Locate the cell with the specified text and output its [X, Y] center coordinate. 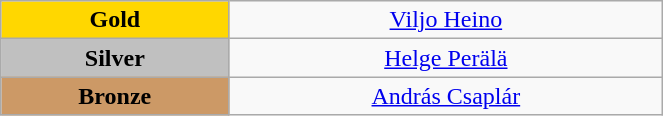
Gold [115, 20]
Bronze [115, 96]
Viljo Heino [446, 20]
Silver [115, 58]
András Csaplár [446, 96]
Helge Perälä [446, 58]
